For the text-containing cell, return its midpoint in [X, Y] coordinate format. 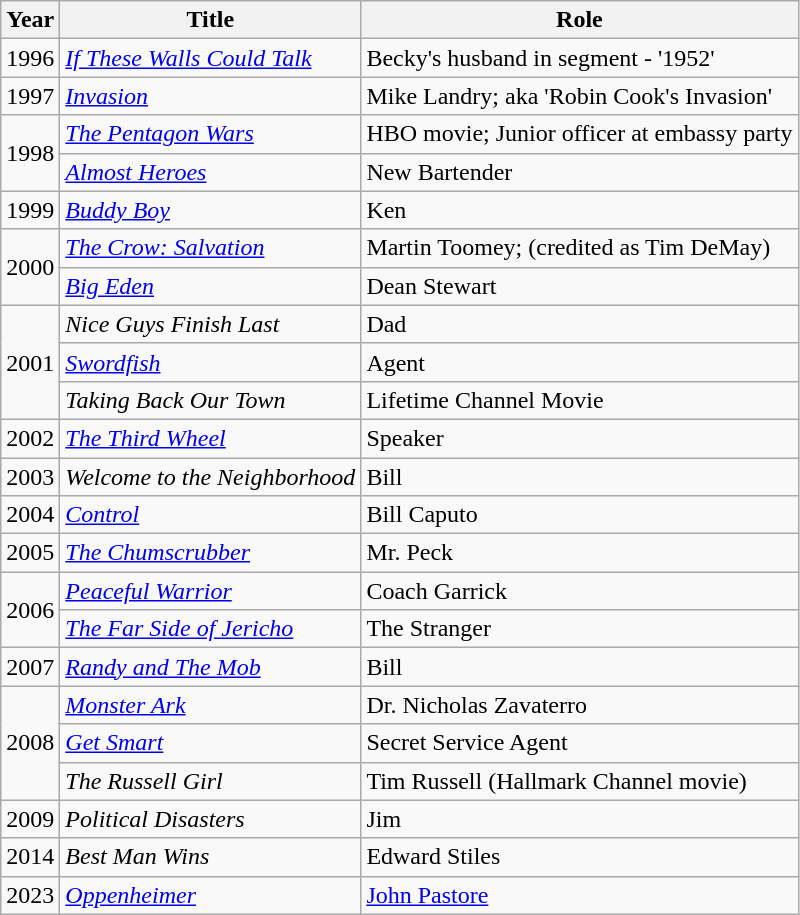
Peaceful Warrior [210, 591]
Political Disasters [210, 819]
Dean Stewart [580, 286]
Mr. Peck [580, 553]
Invasion [210, 96]
Dad [580, 324]
Martin Toomey; (credited as Tim DeMay) [580, 248]
Tim Russell (Hallmark Channel movie) [580, 781]
2004 [30, 515]
Role [580, 20]
John Pastore [580, 895]
Ken [580, 210]
2014 [30, 857]
Almost Heroes [210, 172]
The Russell Girl [210, 781]
Bill Caputo [580, 515]
Year [30, 20]
1999 [30, 210]
Nice Guys Finish Last [210, 324]
The Stranger [580, 629]
1998 [30, 153]
2005 [30, 553]
Secret Service Agent [580, 743]
2009 [30, 819]
The Chumscrubber [210, 553]
The Far Side of Jericho [210, 629]
2006 [30, 610]
1996 [30, 58]
The Pentagon Wars [210, 134]
Becky's husband in segment - '1952' [580, 58]
Coach Garrick [580, 591]
Buddy Boy [210, 210]
Taking Back Our Town [210, 400]
Swordfish [210, 362]
Agent [580, 362]
2003 [30, 477]
Oppenheimer [210, 895]
Welcome to the Neighborhood [210, 477]
2000 [30, 267]
Get Smart [210, 743]
Title [210, 20]
Best Man Wins [210, 857]
Monster Ark [210, 705]
The Crow: Salvation [210, 248]
The Third Wheel [210, 438]
Dr. Nicholas Zavaterro [580, 705]
2007 [30, 667]
Randy and The Mob [210, 667]
1997 [30, 96]
Speaker [580, 438]
2002 [30, 438]
2023 [30, 895]
Big Eden [210, 286]
2001 [30, 362]
2008 [30, 743]
Lifetime Channel Movie [580, 400]
Edward Stiles [580, 857]
New Bartender [580, 172]
If These Walls Could Talk [210, 58]
Control [210, 515]
Jim [580, 819]
Mike Landry; aka 'Robin Cook's Invasion' [580, 96]
HBO movie; Junior officer at embassy party [580, 134]
